Output the (x, y) coordinate of the center of the cell containing the given text.  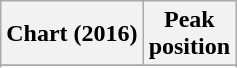
Chart (2016) (72, 34)
Peakposition (189, 34)
